From the cell containing the given text, extract its center point as (x, y) coordinate. 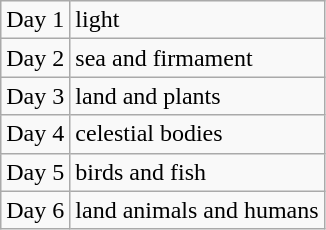
land and plants (197, 96)
Day 4 (36, 134)
land animals and humans (197, 210)
sea and firmament (197, 58)
Day 1 (36, 20)
celestial bodies (197, 134)
Day 3 (36, 96)
light (197, 20)
birds and fish (197, 172)
Day 6 (36, 210)
Day 5 (36, 172)
Day 2 (36, 58)
